Find where the given text appears and provide that cell's center as [x, y] coordinate. 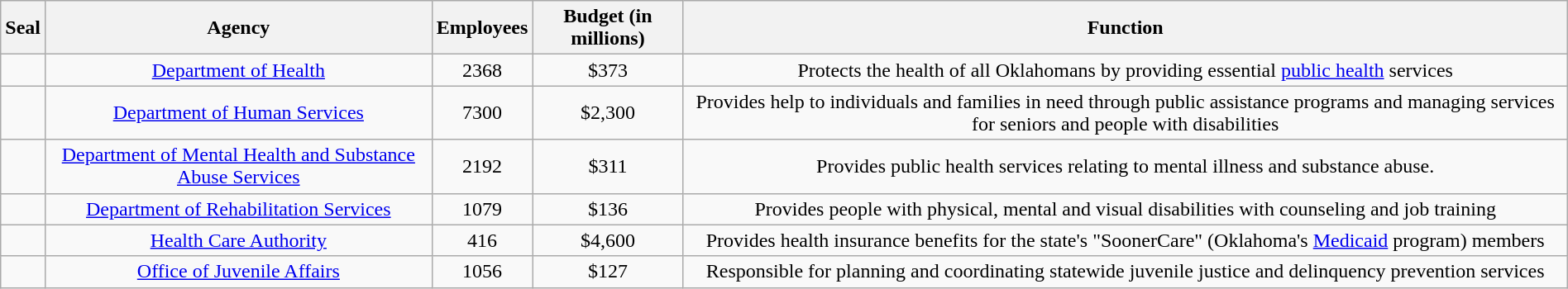
2368 [482, 70]
Provides public health services relating to mental illness and substance abuse. [1125, 167]
Department of Mental Health and Substance Abuse Services [238, 167]
Employees [482, 28]
Budget (in millions) [608, 28]
1056 [482, 272]
416 [482, 240]
7300 [482, 112]
2192 [482, 167]
Function [1125, 28]
Protects the health of all Oklahomans by providing essential public health services [1125, 70]
Responsible for planning and coordinating statewide juvenile justice and delinquency prevention services [1125, 272]
Department of Rehabilitation Services [238, 209]
$373 [608, 70]
$127 [608, 272]
Seal [23, 28]
$4,600 [608, 240]
Agency [238, 28]
Department of Human Services [238, 112]
Department of Health [238, 70]
Provides health insurance benefits for the state's "SoonerCare" (Oklahoma's Medicaid program) members [1125, 240]
$136 [608, 209]
1079 [482, 209]
$2,300 [608, 112]
Provides help to individuals and families in need through public assistance programs and managing services for seniors and people with disabilities [1125, 112]
Health Care Authority [238, 240]
$311 [608, 167]
Provides people with physical, mental and visual disabilities with counseling and job training [1125, 209]
Office of Juvenile Affairs [238, 272]
